For the text-containing cell, return its midpoint in [X, Y] coordinate format. 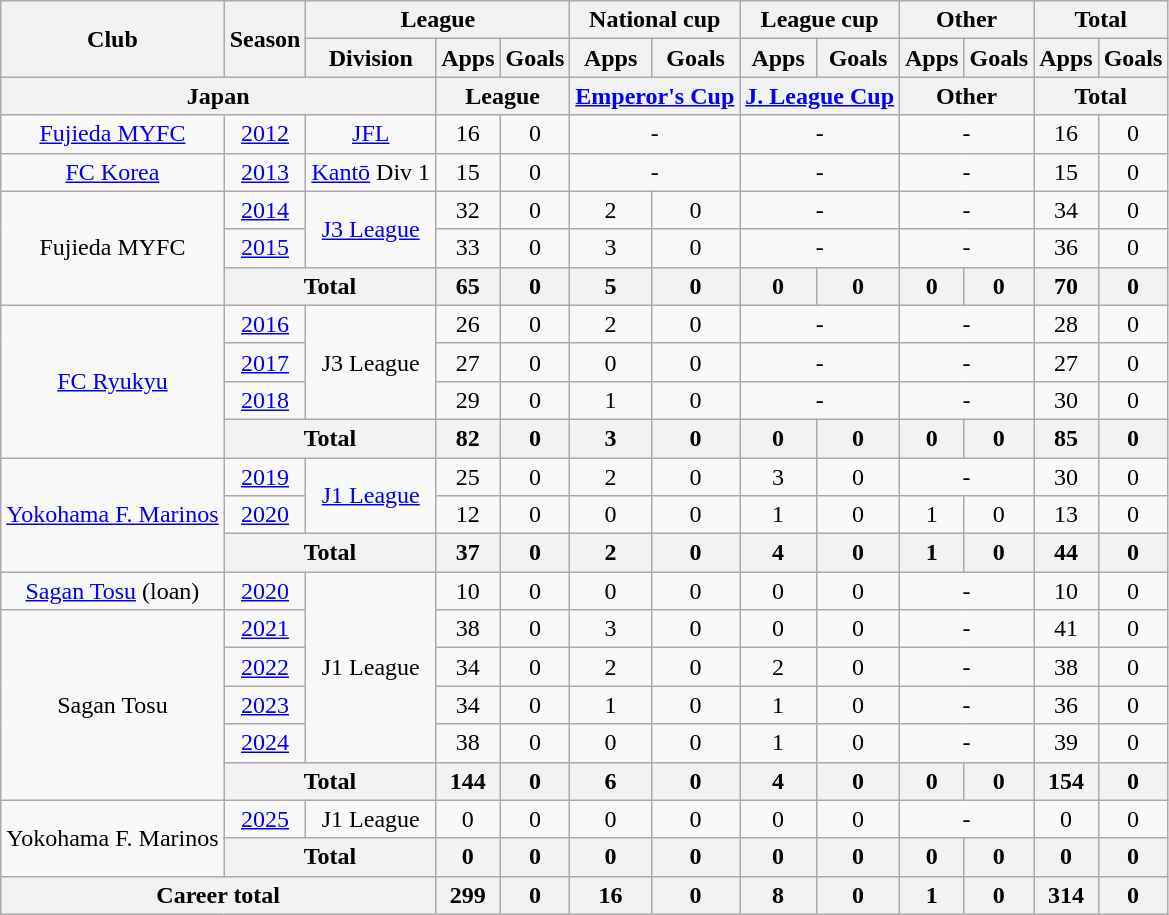
44 [1066, 553]
154 [1066, 781]
2019 [265, 477]
2022 [265, 667]
299 [468, 895]
FC Ryukyu [112, 381]
33 [468, 248]
2024 [265, 743]
2025 [265, 819]
25 [468, 477]
National cup [655, 20]
65 [468, 286]
144 [468, 781]
12 [468, 515]
5 [611, 286]
2018 [265, 400]
Sagan Tosu [112, 705]
41 [1066, 629]
39 [1066, 743]
2017 [265, 362]
2016 [265, 324]
314 [1066, 895]
26 [468, 324]
Japan [218, 96]
2021 [265, 629]
Emperor's Cup [655, 96]
Club [112, 39]
13 [1066, 515]
2013 [265, 172]
29 [468, 400]
8 [778, 895]
2015 [265, 248]
Division [371, 58]
6 [611, 781]
2023 [265, 705]
2014 [265, 210]
37 [468, 553]
2012 [265, 134]
J. League Cup [820, 96]
League cup [820, 20]
JFL [371, 134]
70 [1066, 286]
Career total [218, 895]
Season [265, 39]
28 [1066, 324]
82 [468, 438]
32 [468, 210]
85 [1066, 438]
Sagan Tosu (loan) [112, 591]
FC Korea [112, 172]
Kantō Div 1 [371, 172]
